Scan for the cell matching the given text and deliver its (x, y) coordinate at center. 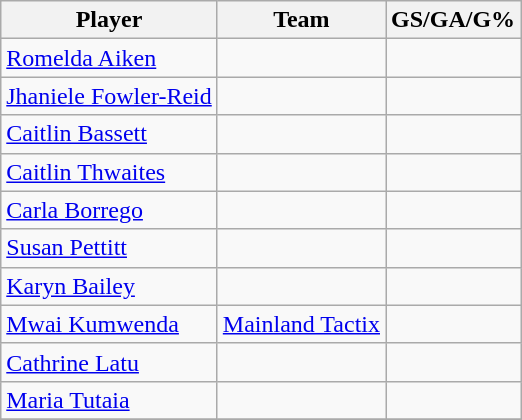
Cathrine Latu (110, 362)
Caitlin Bassett (110, 134)
Player (110, 20)
Maria Tutaia (110, 400)
GS/GA/G% (454, 20)
Caitlin Thwaites (110, 172)
Jhaniele Fowler-Reid (110, 96)
Karyn Bailey (110, 286)
Team (301, 20)
Susan Pettitt (110, 248)
Carla Borrego (110, 210)
Mwai Kumwenda (110, 324)
Romelda Aiken (110, 58)
Mainland Tactix (301, 324)
